Extract the [X, Y] coordinate from the center of the cell holding the provided text.  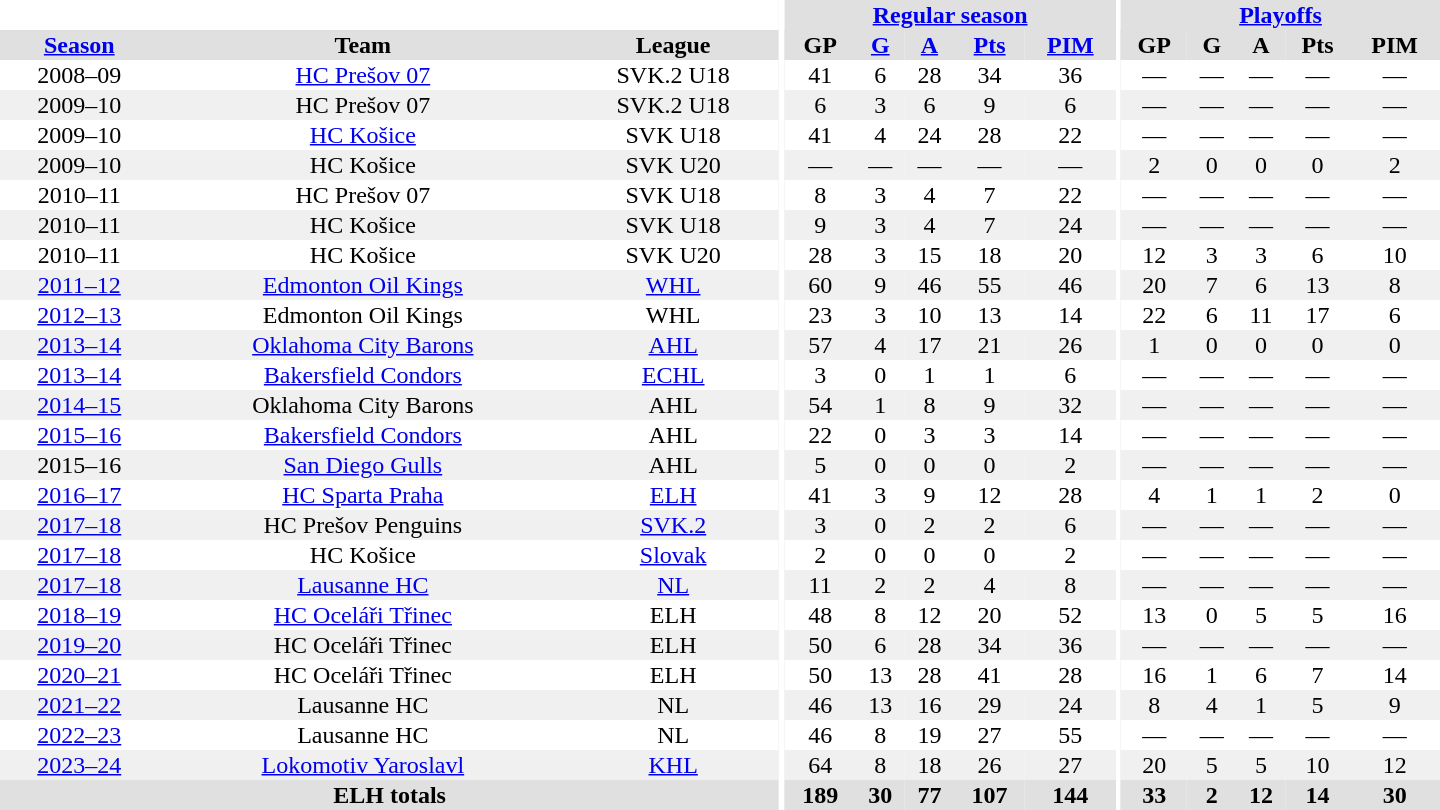
KHL [673, 765]
2016–17 [80, 495]
2018–19 [80, 615]
144 [1070, 795]
29 [990, 705]
Regular season [950, 15]
2012–13 [80, 315]
Playoffs [1280, 15]
San Diego Gulls [364, 465]
SVK.2 [673, 525]
33 [1154, 795]
HC Prešov Penguins [364, 525]
23 [820, 315]
48 [820, 615]
Lokomotiv Yaroslavl [364, 765]
21 [990, 345]
2022–23 [80, 735]
2019–20 [80, 645]
League [673, 45]
2011–12 [80, 285]
52 [1070, 615]
57 [820, 345]
2021–22 [80, 705]
Season [80, 45]
54 [820, 405]
ELH totals [390, 795]
64 [820, 765]
2014–15 [80, 405]
Team [364, 45]
2023–24 [80, 765]
2020–21 [80, 675]
19 [930, 735]
ECHL [673, 375]
15 [930, 255]
77 [930, 795]
Slovak [673, 555]
HC Sparta Praha [364, 495]
189 [820, 795]
107 [990, 795]
60 [820, 285]
32 [1070, 405]
2008–09 [80, 75]
